Extract the [x, y] coordinate from the center of the cell holding the provided text.  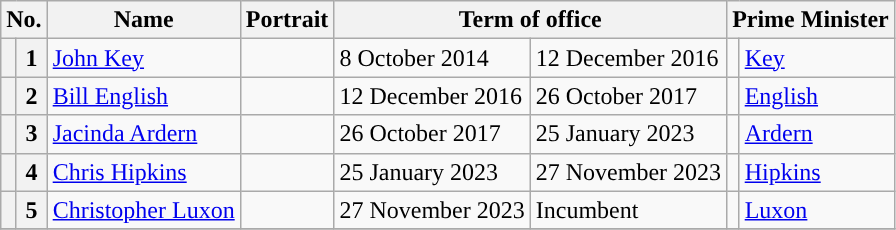
1 [32, 58]
Bill English [144, 96]
Chris Hipkins [144, 172]
Luxon [816, 210]
No. [24, 20]
Incumbent [628, 210]
Name [144, 20]
Portrait [287, 20]
Key [816, 58]
Christopher Luxon [144, 210]
Prime Minister [811, 20]
Term of office [530, 20]
2 [32, 96]
Jacinda Ardern [144, 134]
4 [32, 172]
8 October 2014 [432, 58]
Ardern [816, 134]
John Key [144, 58]
Hipkins [816, 172]
3 [32, 134]
English [816, 96]
5 [32, 210]
